Output the [x, y] coordinate of the center of the cell containing the given text.  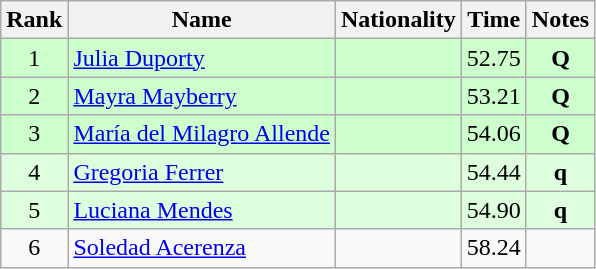
Rank [34, 20]
María del Milagro Allende [202, 134]
54.90 [494, 210]
Nationality [399, 20]
4 [34, 172]
1 [34, 58]
Time [494, 20]
Gregoria Ferrer [202, 172]
54.44 [494, 172]
54.06 [494, 134]
53.21 [494, 96]
Julia Duporty [202, 58]
Luciana Mendes [202, 210]
5 [34, 210]
58.24 [494, 248]
Name [202, 20]
3 [34, 134]
Soledad Acerenza [202, 248]
Notes [560, 20]
52.75 [494, 58]
2 [34, 96]
6 [34, 248]
Mayra Mayberry [202, 96]
